From the cell containing the given text, extract its center point as [X, Y] coordinate. 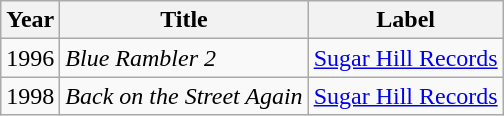
1998 [30, 96]
Blue Rambler 2 [184, 58]
Label [406, 20]
Year [30, 20]
Title [184, 20]
Back on the Street Again [184, 96]
1996 [30, 58]
